Output the [x, y] coordinate of the center of the cell containing the given text.  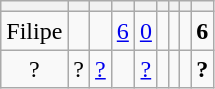
Filipe [34, 31]
0 [146, 31]
